For the text-containing cell, return its midpoint in (X, Y) coordinate format. 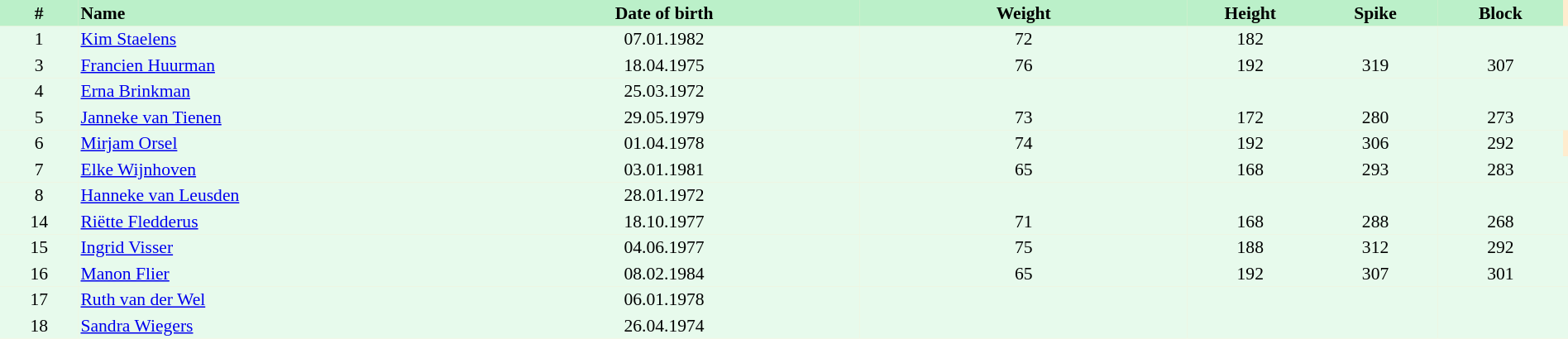
04.06.1977 (664, 248)
319 (1374, 65)
01.04.1978 (664, 144)
Weight (1024, 13)
25.03.1972 (664, 91)
283 (1500, 169)
# (39, 13)
7 (39, 169)
07.01.1982 (664, 40)
Date of birth (664, 13)
301 (1500, 274)
Erna Brinkman (273, 91)
76 (1024, 65)
08.02.1984 (664, 274)
3 (39, 65)
Mirjam Orsel (273, 144)
17 (39, 299)
4 (39, 91)
293 (1374, 169)
172 (1250, 117)
75 (1024, 248)
Block (1500, 13)
Ingrid Visser (273, 248)
15 (39, 248)
6 (39, 144)
26.04.1974 (664, 326)
Name (273, 13)
Spike (1374, 13)
29.05.1979 (664, 117)
Height (1250, 13)
280 (1374, 117)
288 (1374, 222)
182 (1250, 40)
73 (1024, 117)
18 (39, 326)
Manon Flier (273, 274)
306 (1374, 144)
16 (39, 274)
Elke Wijnhoven (273, 169)
28.01.1972 (664, 195)
18.04.1975 (664, 65)
Riëtte Fledderus (273, 222)
14 (39, 222)
273 (1500, 117)
Sandra Wiegers (273, 326)
Janneke van Tienen (273, 117)
18.10.1977 (664, 222)
Hanneke van Leusden (273, 195)
188 (1250, 248)
5 (39, 117)
Kim Staelens (273, 40)
Ruth van der Wel (273, 299)
74 (1024, 144)
268 (1500, 222)
72 (1024, 40)
Francien Huurman (273, 65)
1 (39, 40)
03.01.1981 (664, 169)
312 (1374, 248)
8 (39, 195)
71 (1024, 222)
06.01.1978 (664, 299)
